Locate the cell with the specified text and output its (X, Y) center coordinate. 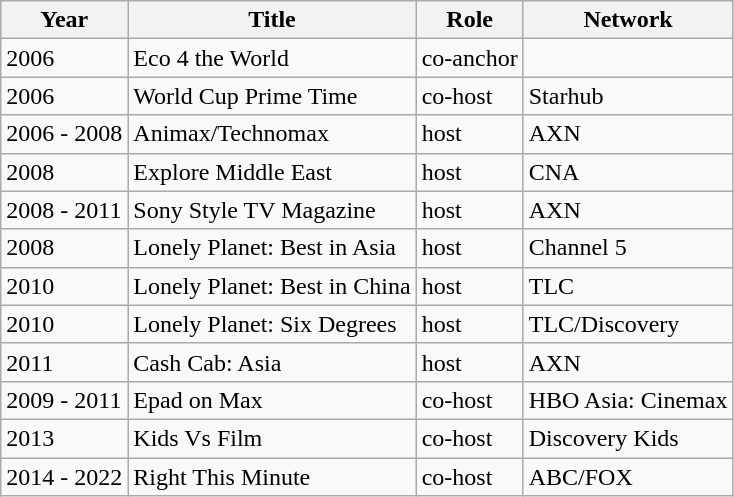
TLC/Discovery (628, 324)
HBO Asia: Cinemax (628, 400)
ABC/FOX (628, 477)
2008 - 2011 (64, 210)
Kids Vs Film (272, 438)
2013 (64, 438)
TLC (628, 286)
Network (628, 20)
Epad on Max (272, 400)
Lonely Planet: Best in China (272, 286)
Sony Style TV Magazine (272, 210)
Eco 4 the World (272, 58)
Discovery Kids (628, 438)
Explore Middle East (272, 172)
2014 - 2022 (64, 477)
Starhub (628, 96)
Channel 5 (628, 248)
Role (470, 20)
World Cup Prime Time (272, 96)
Cash Cab: Asia (272, 362)
2009 - 2011 (64, 400)
Year (64, 20)
Title (272, 20)
CNA (628, 172)
Lonely Planet: Best in Asia (272, 248)
co-anchor (470, 58)
Right This Minute (272, 477)
Animax/Technomax (272, 134)
2006 - 2008 (64, 134)
Lonely Planet: Six Degrees (272, 324)
2011 (64, 362)
